Pinpoint the cell where the given text exists, returning its (X, Y) midpoint coordinate. 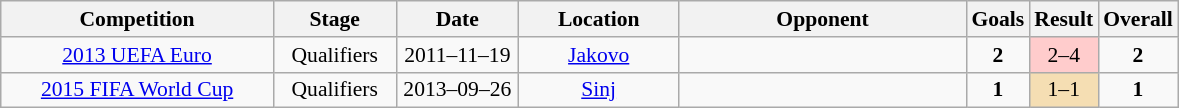
2011–11–19 (458, 55)
Opponent (823, 19)
2–4 (1064, 55)
2015 FIFA World Cup (138, 90)
Location (599, 19)
Sinj (599, 90)
1–1 (1064, 90)
2013–09–26 (458, 90)
Date (458, 19)
Result (1064, 19)
Overall (1138, 19)
Jakovo (599, 55)
Goals (998, 19)
2013 UEFA Euro (138, 55)
Stage (334, 19)
Competition (138, 19)
